Output the [X, Y] coordinate of the center of the cell containing the given text.  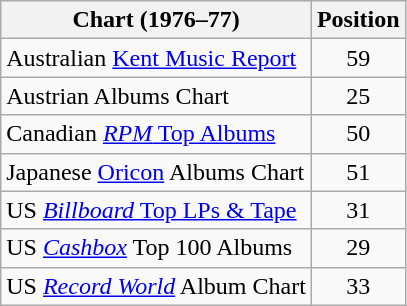
US Cashbox Top 100 Albums [156, 248]
25 [358, 96]
US Billboard Top LPs & Tape [156, 210]
51 [358, 172]
59 [358, 58]
Australian Kent Music Report [156, 58]
50 [358, 134]
Austrian Albums Chart [156, 96]
Canadian RPM Top Albums [156, 134]
US Record World Album Chart [156, 286]
Position [358, 20]
Japanese Oricon Albums Chart [156, 172]
Chart (1976–77) [156, 20]
29 [358, 248]
33 [358, 286]
31 [358, 210]
